Return (x, y) of the center of cell containing provided text 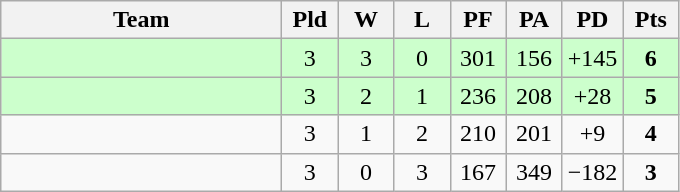
6 (651, 58)
167 (478, 172)
−182 (592, 172)
+9 (592, 134)
5 (651, 96)
W (366, 20)
PD (592, 20)
Pts (651, 20)
Team (142, 20)
PA (534, 20)
4 (651, 134)
201 (534, 134)
PF (478, 20)
Pld (310, 20)
349 (534, 172)
210 (478, 134)
L (422, 20)
156 (534, 58)
208 (534, 96)
301 (478, 58)
236 (478, 96)
+28 (592, 96)
+145 (592, 58)
